Search for the cell housing the specified text and yield its [X, Y] center coordinate. 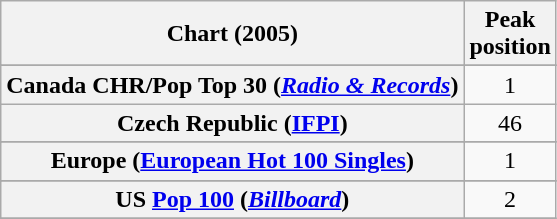
Czech Republic (IFPI) [232, 123]
Chart (2005) [232, 34]
Europe (European Hot 100 Singles) [232, 161]
2 [510, 199]
US Pop 100 (Billboard) [232, 199]
Canada CHR/Pop Top 30 (Radio & Records) [232, 85]
46 [510, 123]
Peakposition [510, 34]
